Scan for the cell matching the given text and deliver its (x, y) coordinate at center. 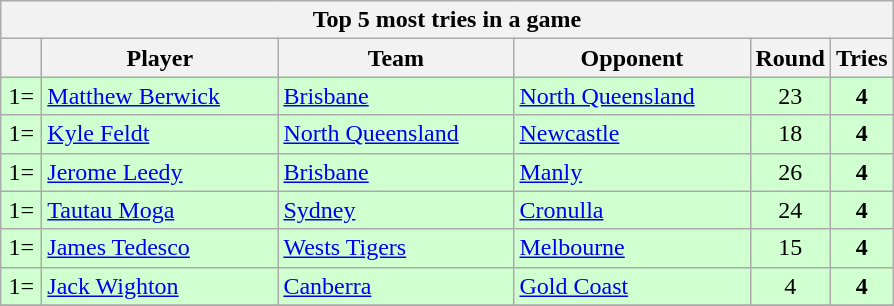
Newcastle (632, 134)
Tautau Moga (160, 210)
Jack Wighton (160, 286)
Sydney (396, 210)
Jerome Leedy (160, 172)
Manly (632, 172)
Opponent (632, 58)
Wests Tigers (396, 248)
Player (160, 58)
Tries (862, 58)
15 (790, 248)
24 (790, 210)
26 (790, 172)
Kyle Feldt (160, 134)
Cronulla (632, 210)
Gold Coast (632, 286)
Melbourne (632, 248)
Top 5 most tries in a game (447, 20)
Matthew Berwick (160, 96)
18 (790, 134)
Round (790, 58)
James Tedesco (160, 248)
Team (396, 58)
23 (790, 96)
Canberra (396, 286)
